Determine the (x, y) coordinate at the center of the cell enclosing the given text.  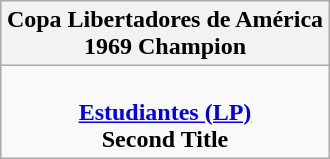
Copa Libertadores de América1969 Champion (164, 34)
Estudiantes (LP)Second Title (164, 112)
